Scan for the cell matching the given text and deliver its (X, Y) coordinate at center. 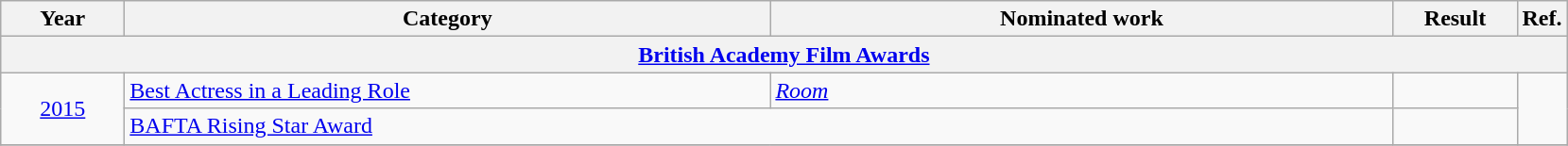
Result (1456, 19)
Best Actress in a Leading Role (448, 90)
2015 (62, 108)
British Academy Film Awards (784, 55)
Room (1081, 90)
Year (62, 19)
Ref. (1542, 19)
BAFTA Rising Star Award (759, 126)
Nominated work (1081, 19)
Category (448, 19)
